Scan for the cell matching the given text and deliver its (x, y) coordinate at center. 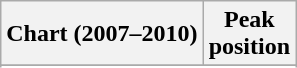
Chart (2007–2010) (102, 34)
Peakposition (249, 34)
